Find where the given text appears and provide that cell's center as (X, Y) coordinate. 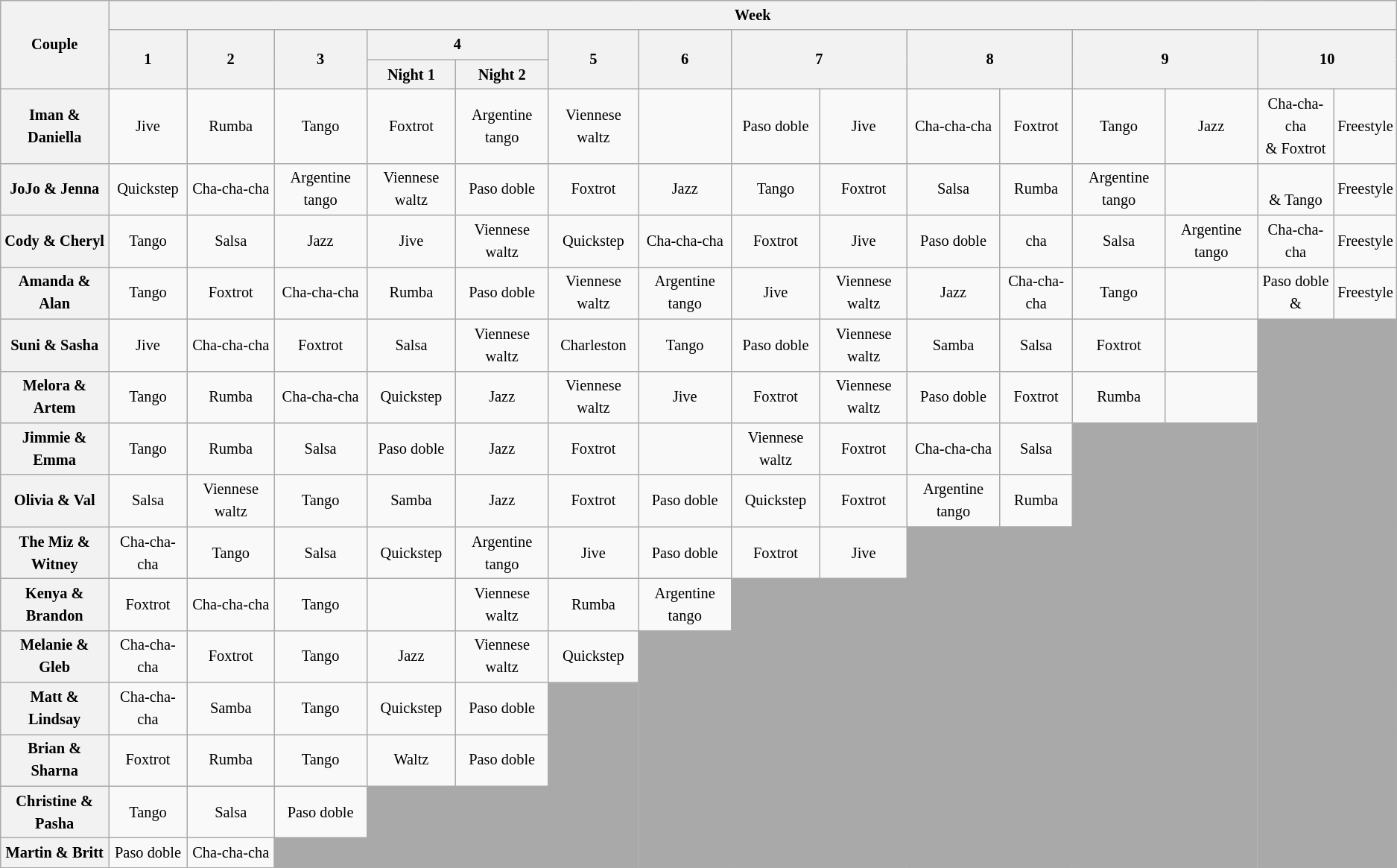
Kenya & Brandon (55, 604)
The Miz & Witney (55, 553)
Waltz (411, 760)
Jimmie & Emma (55, 449)
Brian & Sharna (55, 760)
Suni & Sasha (55, 345)
5 (593, 60)
Olivia & Val (55, 501)
Matt & Lindsay (55, 709)
Martin & Britt (55, 852)
Cha-cha-cha& Foxtrot (1296, 126)
6 (685, 60)
Charleston (593, 345)
7 (819, 60)
Paso doble & (1296, 293)
Iman & Daniella (55, 126)
Week (753, 15)
8 (990, 60)
& Tango (1296, 189)
Couple (55, 45)
4 (457, 45)
cha (1036, 241)
3 (320, 60)
Cody & Cheryl (55, 241)
9 (1165, 60)
2 (231, 60)
10 (1328, 60)
Night 1 (411, 75)
Melanie & Gleb (55, 656)
Christine & Pasha (55, 812)
JoJo & Jenna (55, 189)
Melora & Artem (55, 397)
Amanda & Alan (55, 293)
1 (148, 60)
Night 2 (502, 75)
